Identify which cell holds the provided text, then report its (x, y) central coordinate. 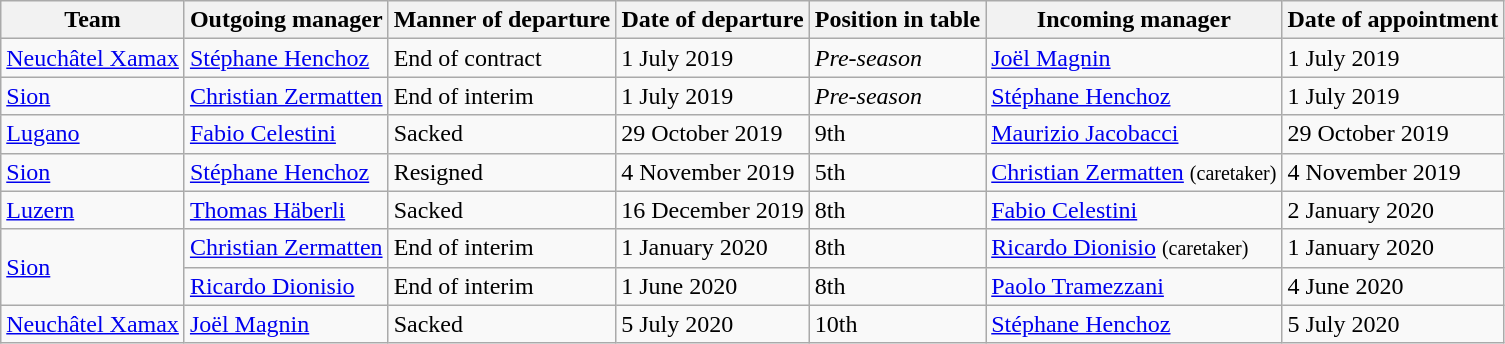
Christian Zermatten (caretaker) (1134, 172)
5th (897, 172)
16 December 2019 (713, 210)
Maurizio Jacobacci (1134, 134)
Lugano (93, 134)
Resigned (502, 172)
Date of appointment (1393, 20)
Paolo Tramezzani (1134, 286)
Date of departure (713, 20)
End of contract (502, 58)
Ricardo Dionisio (286, 286)
4 June 2020 (1393, 286)
Manner of departure (502, 20)
1 June 2020 (713, 286)
Incoming manager (1134, 20)
Luzern (93, 210)
Thomas Häberli (286, 210)
9th (897, 134)
10th (897, 324)
Position in table (897, 20)
Outgoing manager (286, 20)
Team (93, 20)
2 January 2020 (1393, 210)
Ricardo Dionisio (caretaker) (1134, 248)
